Capture the cell that displays the provided text and extract its (x, y) central coordinate. 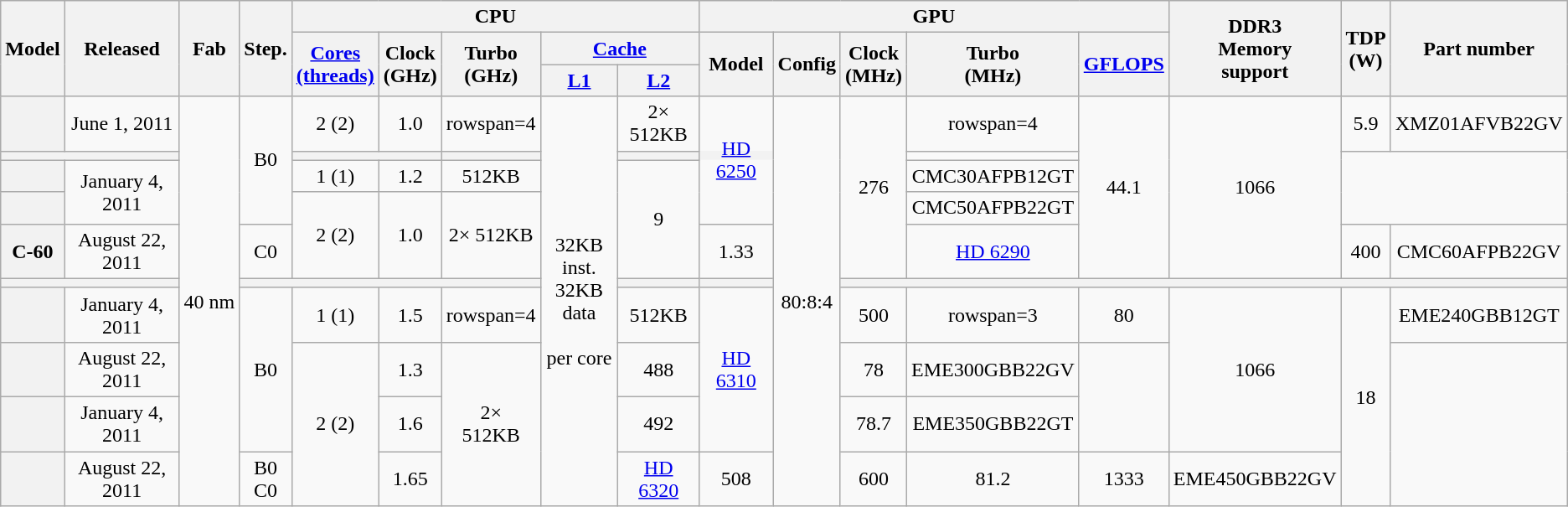
L1 (580, 80)
DDR3Memorysupport (1255, 49)
Turbo(GHz) (491, 65)
44.1 (1124, 188)
2×512KB (491, 424)
GPU (935, 17)
32KB inst.32KB dataper core (580, 302)
508 (736, 478)
400 (1365, 251)
XMZ01AFVB22GV (1479, 124)
276 (873, 188)
EME300GBB22GV (993, 369)
Config (807, 65)
Released (122, 49)
600 (873, 478)
492 (658, 424)
GFLOPS (1124, 65)
81.2 (993, 478)
EME350GBB22GT (993, 424)
Clock(GHz) (410, 65)
CMC30AFPB12GT (993, 176)
Step. (266, 49)
CMC50AFPB22GT (993, 208)
1.6 (410, 424)
EME450GBB22GV (1255, 478)
TDP(W) (1365, 49)
488 (658, 369)
C-60 (33, 251)
Turbo(MHz) (993, 65)
HD 6250 (736, 160)
HD 6310 (736, 369)
78 (873, 369)
500 (873, 315)
rowspan=3 (993, 315)
9 (658, 220)
Part number (1479, 49)
B0C0 (266, 478)
C0 (266, 251)
1.33 (736, 251)
Clock(MHz) (873, 65)
1333 (1124, 478)
80 (1124, 315)
HD 6320 (658, 478)
1.65 (410, 478)
HD 6290 (993, 251)
L2 (658, 80)
78.7 (873, 424)
Cache (620, 49)
40 nm (209, 302)
1.3 (410, 369)
80:8:4 (807, 302)
CMC60AFPB22GV (1479, 251)
CPU (495, 17)
1.5 (410, 315)
Cores(threads) (335, 65)
EME240GBB12GT (1479, 315)
18 (1365, 396)
Fab (209, 49)
1.2 (410, 176)
June 1, 2011 (122, 124)
5.9 (1365, 124)
